Scan for the cell matching the given text and deliver its [X, Y] coordinate at center. 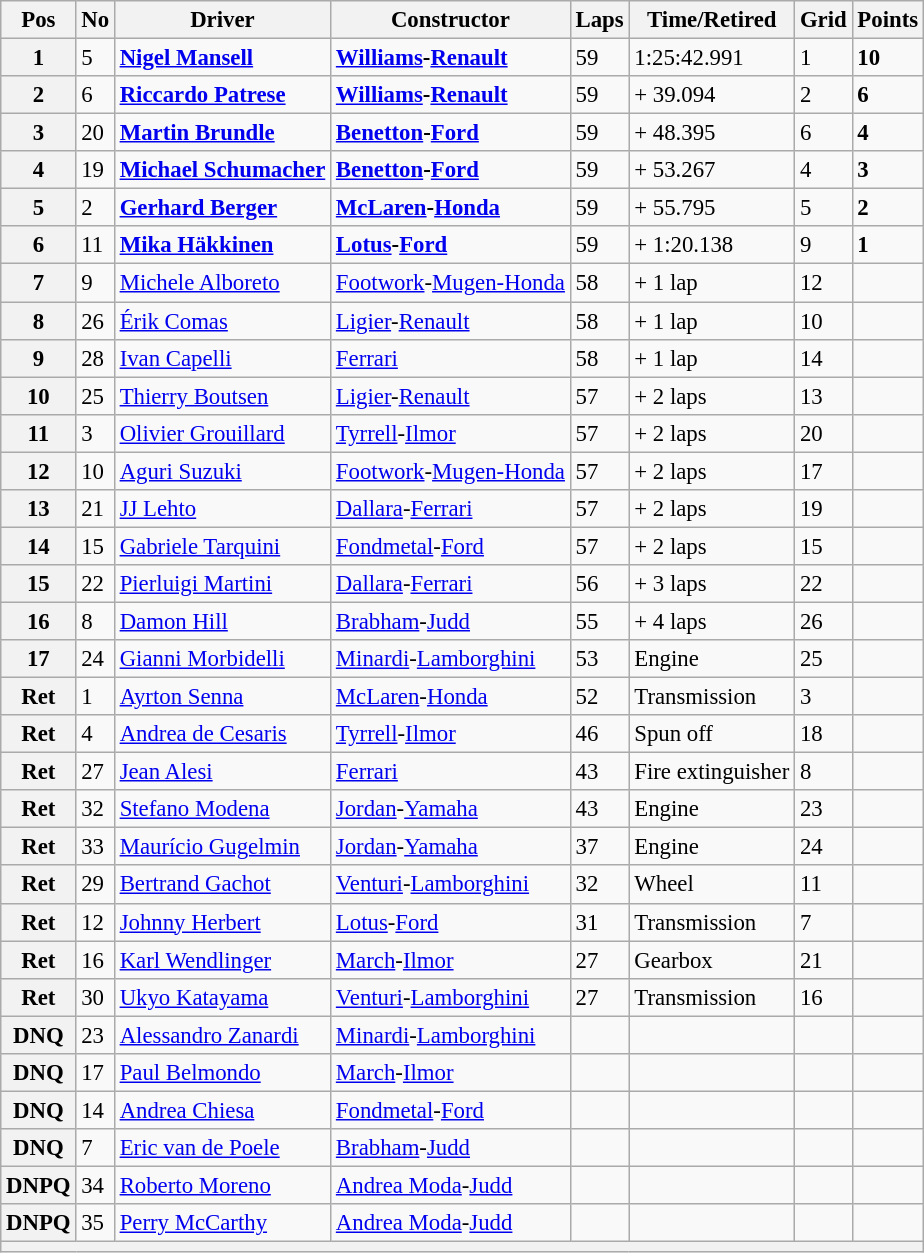
Riccardo Patrese [222, 95]
1:25:42.991 [712, 58]
53 [600, 659]
Gearbox [712, 960]
Paul Belmondo [222, 1073]
Gianni Morbidelli [222, 659]
Ivan Capelli [222, 358]
Ukyo Katayama [222, 997]
35 [95, 1223]
Pierluigi Martini [222, 584]
No [95, 20]
46 [600, 734]
+ 48.395 [712, 133]
Time/Retired [712, 20]
33 [95, 847]
Andrea de Cesaris [222, 734]
52 [600, 697]
37 [600, 847]
Grid [824, 20]
+ 53.267 [712, 170]
Jean Alesi [222, 772]
Gerhard Berger [222, 208]
Perry McCarthy [222, 1223]
Alessandro Zanardi [222, 1035]
Driver [222, 20]
Wheel [712, 885]
Thierry Boutsen [222, 396]
29 [95, 885]
Nigel Mansell [222, 58]
+ 4 laps [712, 621]
Martin Brundle [222, 133]
Ayrton Senna [222, 697]
+ 39.094 [712, 95]
30 [95, 997]
Gabriele Tarquini [222, 546]
Roberto Moreno [222, 1185]
Fire extinguisher [712, 772]
Mika Häkkinen [222, 245]
Michele Alboreto [222, 283]
Damon Hill [222, 621]
+ 55.795 [712, 208]
+ 1:20.138 [712, 245]
28 [95, 358]
Érik Comas [222, 321]
31 [600, 922]
Laps [600, 20]
Johnny Herbert [222, 922]
Constructor [451, 20]
Andrea Chiesa [222, 1110]
55 [600, 621]
Michael Schumacher [222, 170]
Maurício Gugelmin [222, 847]
Aguri Suzuki [222, 471]
18 [824, 734]
Pos [38, 20]
Olivier Grouillard [222, 433]
Points [888, 20]
Spun off [712, 734]
+ 3 laps [712, 584]
Stefano Modena [222, 809]
56 [600, 584]
Eric van de Poele [222, 1148]
34 [95, 1185]
JJ Lehto [222, 509]
Bertrand Gachot [222, 885]
Karl Wendlinger [222, 960]
